Determine the (x, y) coordinate at the center of the cell enclosing the given text.  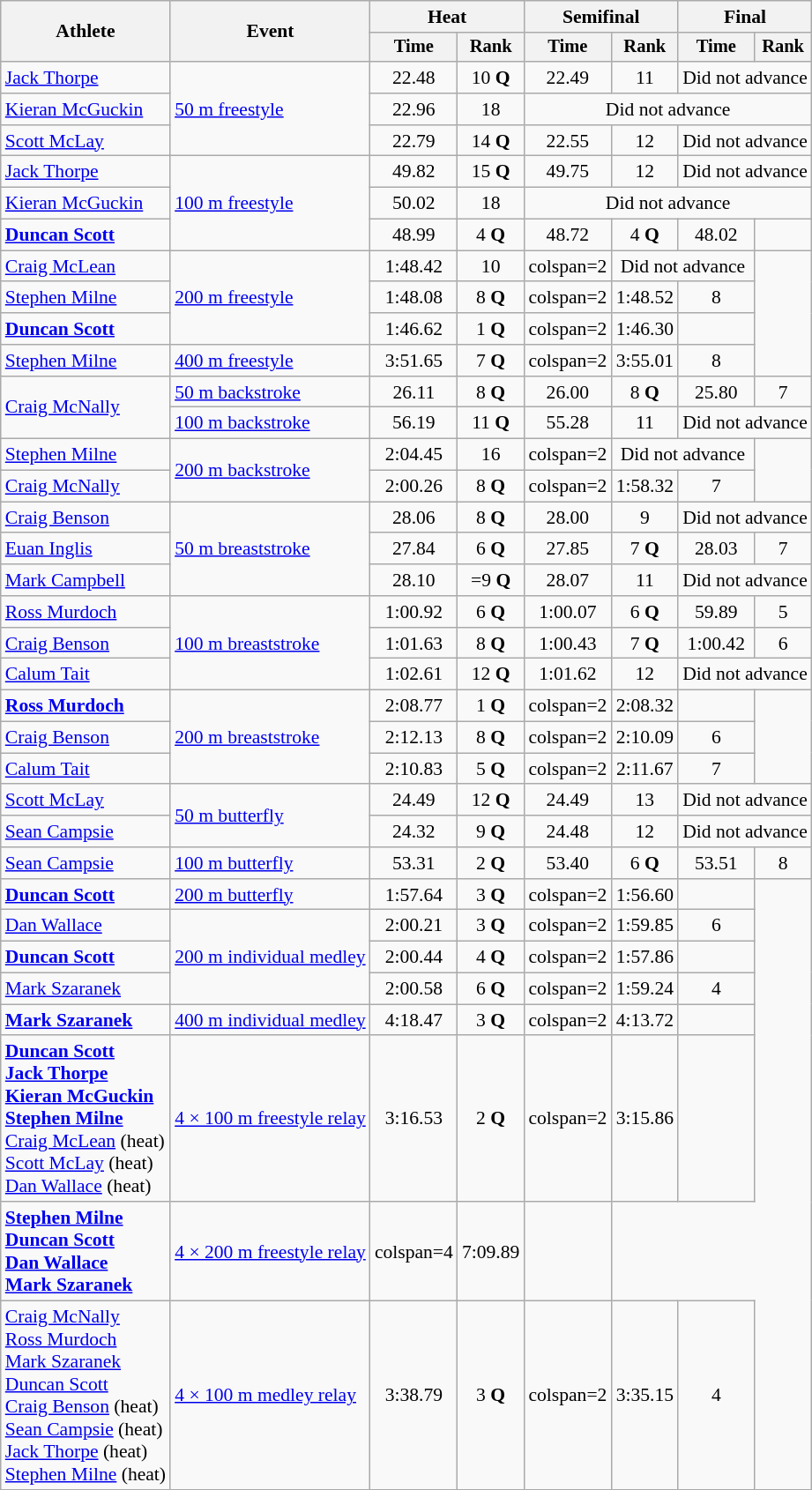
24.32 (414, 831)
4:13.72 (644, 1020)
53.40 (568, 863)
25.80 (716, 392)
2:00.44 (414, 957)
100 m breaststroke (270, 644)
1:00.92 (414, 612)
49.75 (568, 172)
50 m freestyle (270, 109)
Mark Campbell (86, 580)
Stephen MilneDuncan ScottDan WallaceMark Szaranek (86, 1251)
1:57.64 (414, 895)
1:58.32 (644, 487)
100 m butterfly (270, 863)
2:00.21 (414, 926)
15 Q (490, 172)
2:04.45 (414, 455)
22.96 (414, 109)
26.00 (568, 392)
50 m backstroke (270, 392)
400 m freestyle (270, 361)
22.55 (568, 141)
26.11 (414, 392)
59.89 (716, 612)
2:11.67 (644, 769)
22.49 (568, 78)
200 m butterfly (270, 895)
1:48.08 (414, 298)
27.85 (568, 549)
9 Q (490, 831)
2:12.13 (414, 738)
27.84 (414, 549)
5 Q (490, 769)
1:01.63 (414, 644)
1:00.07 (568, 612)
22.48 (414, 78)
200 m backstroke (270, 471)
28.00 (568, 518)
1:56.60 (644, 895)
5 (783, 612)
Heat (448, 17)
4 × 100 m freestyle relay (270, 1120)
100 m backstroke (270, 423)
1:00.42 (716, 644)
3:55.01 (644, 361)
2:10.09 (644, 738)
28.10 (414, 580)
53.31 (414, 863)
4 × 200 m freestyle relay (270, 1251)
3:51.65 (414, 361)
200 m freestyle (270, 298)
1:01.62 (568, 674)
2:10.83 (414, 769)
14 Q (490, 141)
24.48 (568, 831)
3:15.86 (644, 1120)
50.02 (414, 204)
Duncan ScottJack ThorpeKieran McGuckinStephen MilneCraig McLean (heat)Scott McLay (heat)Dan Wallace (heat) (86, 1120)
7:09.89 (490, 1251)
10 (490, 266)
55.28 (568, 423)
100 m freestyle (270, 203)
22.79 (414, 141)
Event (270, 32)
1:46.62 (414, 329)
1:59.85 (644, 926)
3:16.53 (414, 1120)
48.99 (414, 235)
1:57.86 (644, 957)
=9 Q (490, 580)
1:59.24 (644, 989)
2:00.26 (414, 487)
16 (490, 455)
1:46.30 (644, 329)
3:35.15 (644, 1396)
50 m butterfly (270, 816)
1:02.61 (414, 674)
4:18.47 (414, 1020)
28.03 (716, 549)
Craig McNallyRoss MurdochMark SzaranekDuncan ScottCraig Benson (heat)Sean Campsie (heat)Jack Thorpe (heat)Stephen Milne (heat) (86, 1396)
400 m individual medley (270, 1020)
200 m breaststroke (270, 737)
11 Q (490, 423)
Dan Wallace (86, 926)
49.82 (414, 172)
13 (644, 801)
2:08.77 (414, 706)
colspan=4 (414, 1251)
53.51 (716, 863)
56.19 (414, 423)
Euan Inglis (86, 549)
28.06 (414, 518)
1:48.52 (644, 298)
50 m breaststroke (270, 548)
9 (644, 518)
Final (745, 17)
2:00.58 (414, 989)
3:38.79 (414, 1396)
48.72 (568, 235)
Craig McLean (86, 266)
Semifinal (601, 17)
4 × 100 m medley relay (270, 1396)
1:48.42 (414, 266)
Athlete (86, 32)
48.02 (716, 235)
1:00.43 (568, 644)
200 m individual medley (270, 957)
2:08.32 (644, 706)
28.07 (568, 580)
10 Q (490, 78)
